Identify which cell holds the provided text, then report its (X, Y) central coordinate. 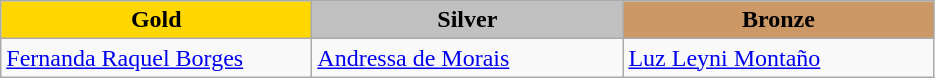
Silver (468, 20)
Luz Leyni Montaño (778, 58)
Andressa de Morais (468, 58)
Gold (156, 20)
Bronze (778, 20)
Fernanda Raquel Borges (156, 58)
